Return the [X, Y] coordinate for the center point of the cell that contains the specified text.  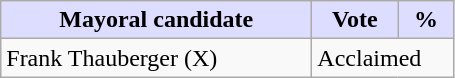
Acclaimed [383, 58]
% [426, 20]
Frank Thauberger (X) [156, 58]
Mayoral candidate [156, 20]
Vote [355, 20]
